From the cell containing the given text, extract its center point as (x, y) coordinate. 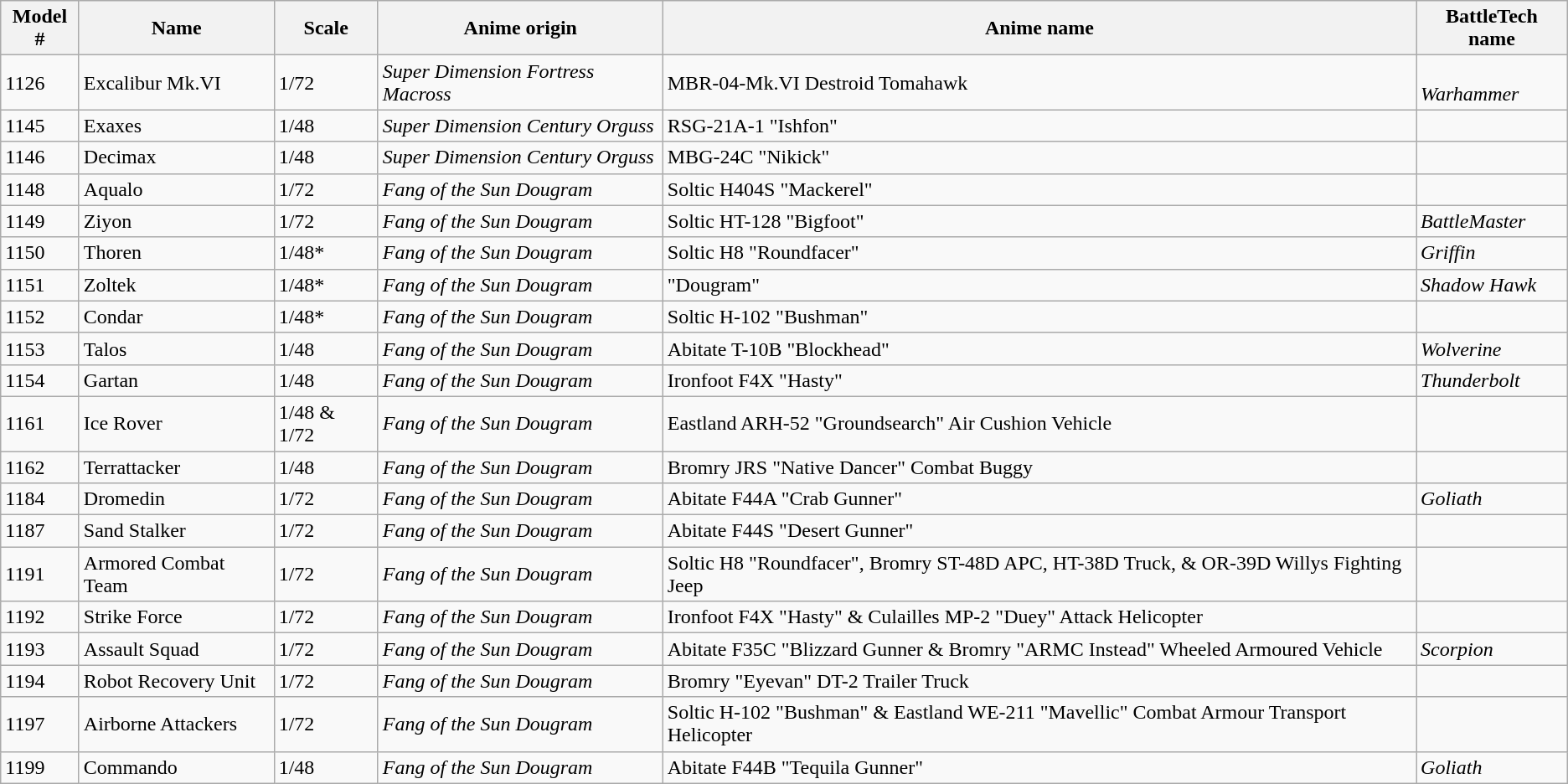
Ironfoot F4X "Hasty" & Culailles MP-2 "Duey" Attack Helicopter (1039, 617)
Anime origin (520, 28)
1184 (40, 499)
Scale (326, 28)
Commando (176, 767)
Decimax (176, 157)
Soltic H8 "Roundfacer" (1039, 253)
1197 (40, 724)
Soltic H8 "Roundfacer", Bromry ST-48D APC, HT-38D Truck, & OR-39D Willys Fighting Jeep (1039, 575)
Eastland ARH-52 "Groundsearch" Air Cushion Vehicle (1039, 424)
1/48 & 1/72 (326, 424)
1193 (40, 649)
Griffin (1493, 253)
1187 (40, 531)
MBR-04-Mk.VI Destroid Tomahawk (1039, 82)
Terrattacker (176, 467)
1162 (40, 467)
Ziyon (176, 221)
Exaxes (176, 126)
Soltic H-102 "Bushman" & Eastland WE-211 "Mavellic" Combat Armour Transport Helicopter (1039, 724)
Soltic H404S "Mackerel" (1039, 189)
RSG-21A-1 "Ishfon" (1039, 126)
Super Dimension Fortress Macross (520, 82)
Shadow Hawk (1493, 285)
Thoren (176, 253)
Abitate F44A "Crab Gunner" (1039, 499)
Assault Squad (176, 649)
"Dougram" (1039, 285)
Ironfoot F4X "Hasty" (1039, 380)
1146 (40, 157)
Zoltek (176, 285)
Abitate F44B "Tequila Gunner" (1039, 767)
Name (176, 28)
Anime name (1039, 28)
1153 (40, 348)
Warhammer (1493, 82)
Soltic H-102 "Bushman" (1039, 317)
BattleTech name (1493, 28)
1148 (40, 189)
Armored Combat Team (176, 575)
Ice Rover (176, 424)
Bromry JRS "Native Dancer" Combat Buggy (1039, 467)
1145 (40, 126)
Abitate F44S "Desert Gunner" (1039, 531)
Wolverine (1493, 348)
Condar (176, 317)
1126 (40, 82)
1149 (40, 221)
Thunderbolt (1493, 380)
1150 (40, 253)
Soltic HT-128 "Bigfoot" (1039, 221)
Model # (40, 28)
1191 (40, 575)
Dromedin (176, 499)
1154 (40, 380)
Strike Force (176, 617)
BattleMaster (1493, 221)
Aqualo (176, 189)
Talos (176, 348)
Abitate F35C "Blizzard Gunner & Bromry "ARMC Instead" Wheeled Armoured Vehicle (1039, 649)
1192 (40, 617)
Excalibur Mk.VI (176, 82)
MBG-24C "Nikick" (1039, 157)
Bromry "Eyevan" DT-2 Trailer Truck (1039, 681)
Gartan (176, 380)
1161 (40, 424)
1199 (40, 767)
Scorpion (1493, 649)
1151 (40, 285)
Airborne Attackers (176, 724)
1194 (40, 681)
Abitate T-10B "Blockhead" (1039, 348)
Sand Stalker (176, 531)
1152 (40, 317)
Robot Recovery Unit (176, 681)
